Determine the (x, y) coordinate at the center of the cell enclosing the given text.  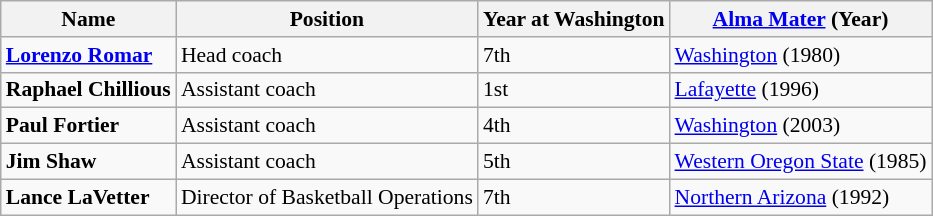
Western Oregon State (1985) (801, 162)
5th (574, 162)
Northern Arizona (1992) (801, 197)
Year at Washington (574, 19)
Head coach (327, 55)
Paul Fortier (88, 126)
Lance LaVetter (88, 197)
Alma Mater (Year) (801, 19)
Washington (1980) (801, 55)
4th (574, 126)
Position (327, 19)
Raphael Chillious (88, 90)
Name (88, 19)
Washington (2003) (801, 126)
Director of Basketball Operations (327, 197)
Lafayette (1996) (801, 90)
1st (574, 90)
Lorenzo Romar (88, 55)
Jim Shaw (88, 162)
